Determine the [x, y] coordinate at the center of the cell enclosing the given text.  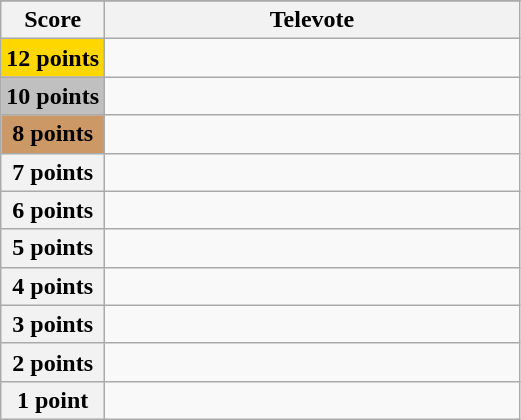
10 points [53, 96]
Televote [312, 20]
Score [53, 20]
7 points [53, 172]
8 points [53, 134]
5 points [53, 248]
2 points [53, 362]
4 points [53, 286]
1 point [53, 400]
6 points [53, 210]
12 points [53, 58]
3 points [53, 324]
